Output the [X, Y] coordinate of the center of the cell containing the given text.  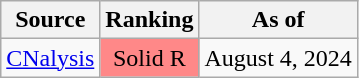
As of [278, 20]
August 4, 2024 [278, 58]
Solid R [150, 58]
CNalysis [50, 58]
Ranking [150, 20]
Source [50, 20]
